Determine the [X, Y] coordinate at the center of the cell enclosing the given text.  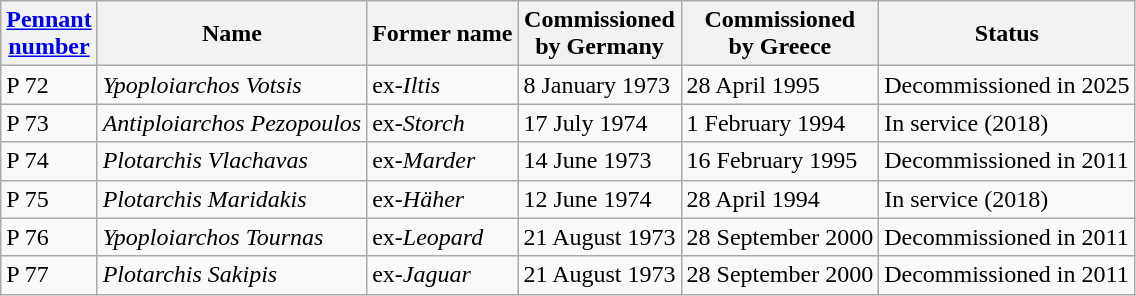
P 73 [49, 123]
ex-Jaguar [442, 275]
Plotarchis Maridakis [232, 199]
P 76 [49, 237]
8 January 1973 [600, 85]
28 April 1995 [780, 85]
ex-Häher [442, 199]
ex-Iltis [442, 85]
Name [232, 34]
14 June 1973 [600, 161]
Status [1007, 34]
1 February 1994 [780, 123]
Pennantnumber [49, 34]
Former name [442, 34]
P 75 [49, 199]
P 72 [49, 85]
P 77 [49, 275]
Antiploiarchos Pezopoulos [232, 123]
ex-Storch [442, 123]
P 74 [49, 161]
Ypoploiarchos Votsis [232, 85]
Commissionedby Germany [600, 34]
Plotarchis Vlachavas [232, 161]
Commissionedby Greece [780, 34]
12 June 1974 [600, 199]
28 April 1994 [780, 199]
Ypoploiarchos Tournas [232, 237]
17 July 1974 [600, 123]
Decommissioned in 2025 [1007, 85]
ex-Leopard [442, 237]
ex-Marder [442, 161]
16 February 1995 [780, 161]
Plotarchis Sakipis [232, 275]
